Determine the (X, Y) coordinate at the center of the cell enclosing the given text.  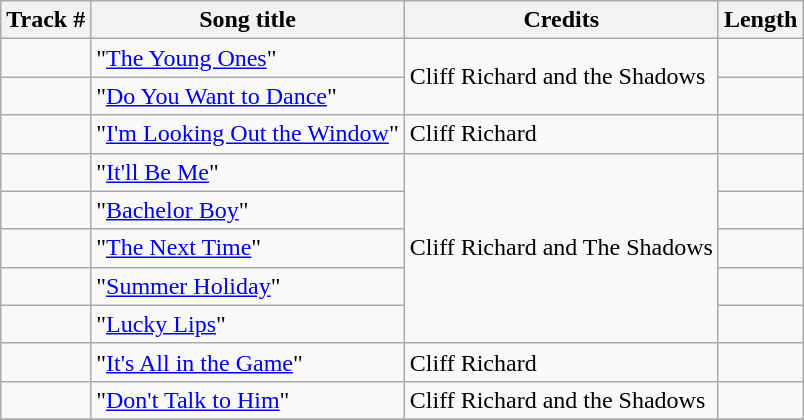
"The Young Ones" (248, 58)
Track # (46, 20)
"Summer Holiday" (248, 286)
"It's All in the Game" (248, 362)
Length (760, 20)
"It'll Be Me" (248, 172)
"I'm Looking Out the Window" (248, 134)
"Lucky Lips" (248, 324)
Credits (561, 20)
"Bachelor Boy" (248, 210)
"Do You Want to Dance" (248, 96)
Cliff Richard and The Shadows (561, 248)
"The Next Time" (248, 248)
"Don't Talk to Him" (248, 400)
Song title (248, 20)
